Return [x, y] of the center of cell containing provided text 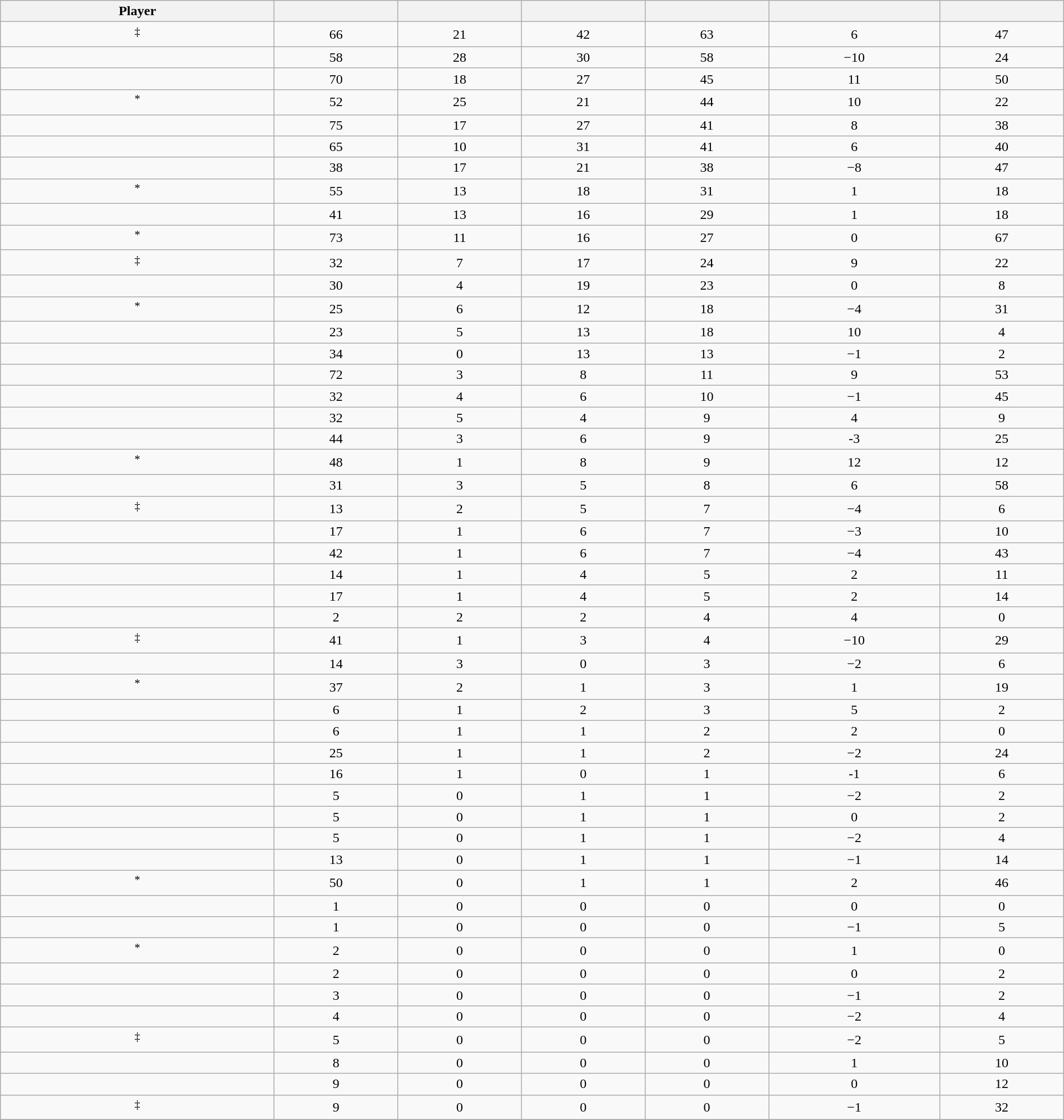
67 [1002, 238]
−3 [854, 532]
53 [1002, 375]
28 [460, 57]
34 [336, 354]
48 [336, 463]
40 [1002, 147]
70 [336, 79]
Player [137, 11]
73 [336, 238]
-1 [854, 774]
46 [1002, 883]
63 [707, 35]
43 [1002, 553]
72 [336, 375]
-3 [854, 439]
75 [336, 125]
66 [336, 35]
55 [336, 191]
52 [336, 102]
65 [336, 147]
−8 [854, 168]
37 [336, 687]
